Capture the cell that displays the provided text and extract its (x, y) central coordinate. 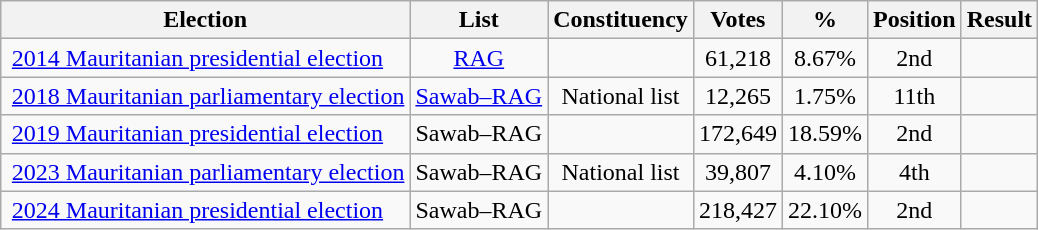
218,427 (738, 210)
11th (914, 96)
% (824, 20)
2019 Mauritanian presidential election (205, 134)
2024 Mauritanian presidential election (205, 210)
2018 Mauritanian parliamentary election (205, 96)
4th (914, 172)
22.10% (824, 210)
8.67% (824, 58)
1.75% (824, 96)
4.10% (824, 172)
Votes (738, 20)
Result (999, 20)
RAG (479, 58)
Position (914, 20)
List (479, 20)
12,265 (738, 96)
61,218 (738, 58)
18.59% (824, 134)
Election (205, 20)
2014 Mauritanian presidential election (205, 58)
2023 Mauritanian parliamentary election (205, 172)
39,807 (738, 172)
Constituency (621, 20)
172,649 (738, 134)
